Find where the given text appears and provide that cell's center as (x, y) coordinate. 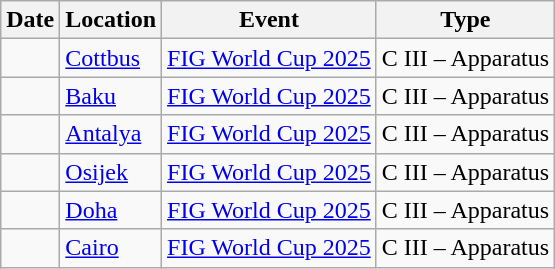
Event (270, 20)
Type (465, 20)
Cottbus (111, 58)
Date (30, 20)
Location (111, 20)
Doha (111, 210)
Osijek (111, 172)
Antalya (111, 134)
Baku (111, 96)
Cairo (111, 248)
